Detect which cell encompasses the target text, then output its [x, y] center coordinate. 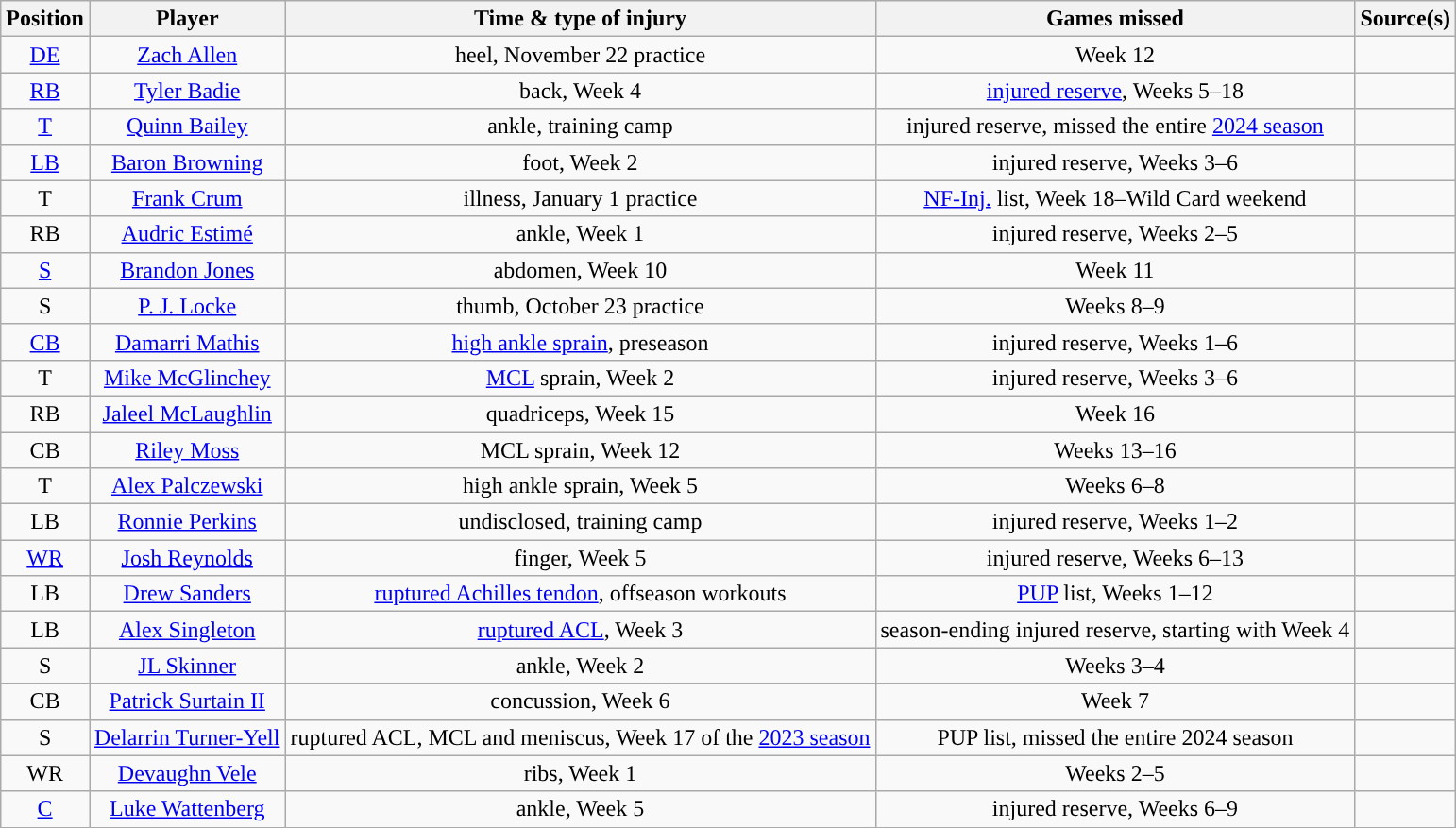
Drew Sanders [187, 594]
Josh Reynolds [187, 558]
ankle, Week 1 [580, 234]
Week 16 [1115, 414]
Weeks 6–8 [1115, 486]
JL Skinner [187, 666]
finger, Week 5 [580, 558]
ankle, Week 2 [580, 666]
Weeks 2–5 [1115, 773]
Position [45, 19]
Games missed [1115, 19]
NF-Inj. list, Week 18–Wild Card weekend [1115, 198]
quadriceps, Week 15 [580, 414]
Audric Estimé [187, 234]
PUP list, missed the entire 2024 season [1115, 737]
back, Week 4 [580, 91]
MCL sprain, Week 12 [580, 450]
Jaleel McLaughlin [187, 414]
Week 12 [1115, 55]
Alex Palczewski [187, 486]
Ronnie Perkins [187, 522]
concussion, Week 6 [580, 701]
Mike McGlinchey [187, 378]
Frank Crum [187, 198]
Quinn Bailey [187, 127]
Damarri Mathis [187, 342]
foot, Week 2 [580, 162]
Riley Moss [187, 450]
Baron Browning [187, 162]
Luke Wattenberg [187, 809]
thumb, October 23 practice [580, 306]
Patrick Surtain II [187, 701]
ruptured ACL, MCL and meniscus, Week 17 of the 2023 season [580, 737]
ruptured Achilles tendon, offseason workouts [580, 594]
Weeks 8–9 [1115, 306]
Alex Singleton [187, 630]
ankle, training camp [580, 127]
high ankle sprain, Week 5 [580, 486]
MCL sprain, Week 2 [580, 378]
Delarrin Turner-Yell [187, 737]
high ankle sprain, preseason [580, 342]
injured reserve, Weeks 1–6 [1115, 342]
season-ending injured reserve, starting with Week 4 [1115, 630]
Source(s) [1405, 19]
PUP list, Weeks 1–12 [1115, 594]
ribs, Week 1 [580, 773]
injured reserve, Weeks 5–18 [1115, 91]
Time & type of injury [580, 19]
heel, November 22 practice [580, 55]
undisclosed, training camp [580, 522]
injured reserve, Weeks 1–2 [1115, 522]
Weeks 3–4 [1115, 666]
injured reserve, Weeks 2–5 [1115, 234]
Zach Allen [187, 55]
Week 7 [1115, 701]
DE [45, 55]
Devaughn Vele [187, 773]
P. J. Locke [187, 306]
Tyler Badie [187, 91]
Player [187, 19]
Brandon Jones [187, 270]
C [45, 809]
Week 11 [1115, 270]
abdomen, Week 10 [580, 270]
illness, January 1 practice [580, 198]
ruptured ACL, Week 3 [580, 630]
ankle, Week 5 [580, 809]
injured reserve, Weeks 6–13 [1115, 558]
injured reserve, missed the entire 2024 season [1115, 127]
injured reserve, Weeks 6–9 [1115, 809]
Weeks 13–16 [1115, 450]
